Capture the cell that displays the provided text and extract its (x, y) central coordinate. 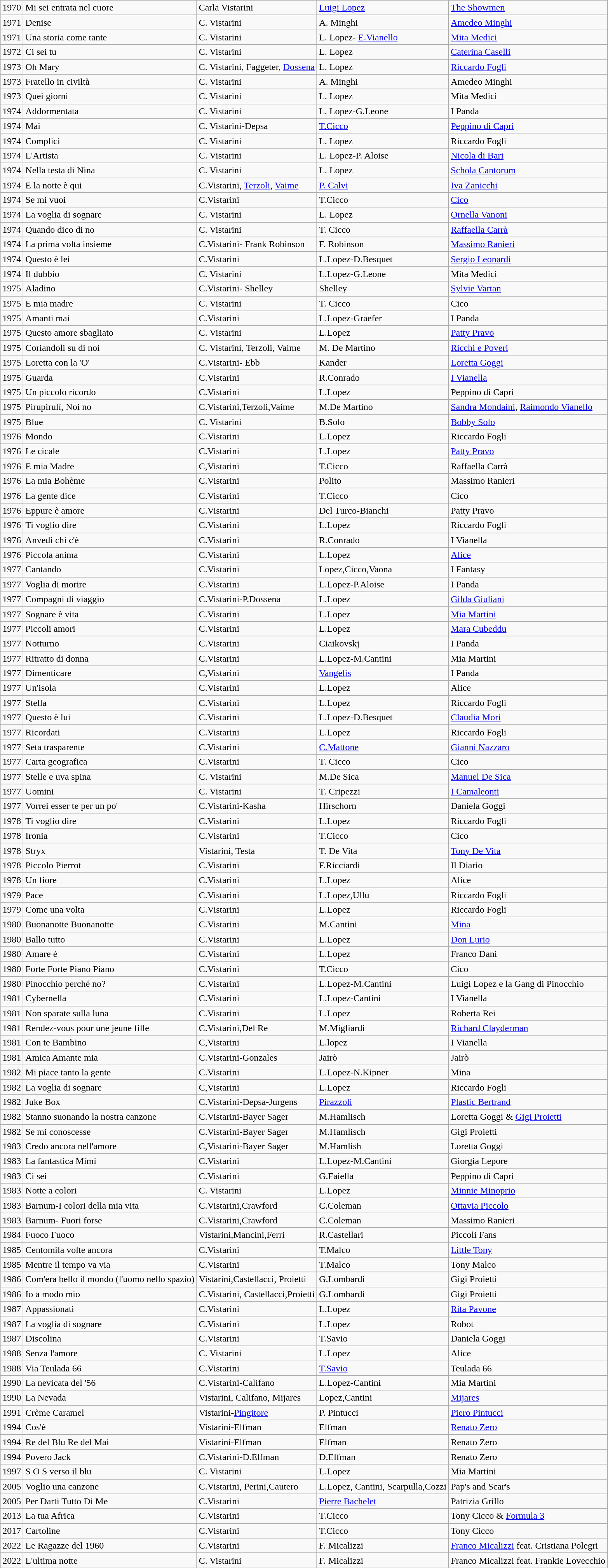
Fratello in civiltà (110, 82)
Centomila volte ancora (110, 1250)
Sandra Mondaini, Raimondo Vianello (528, 407)
La gente dice (110, 496)
Little Tony (528, 1250)
Ricchi e Poveri (528, 348)
S O S verso il blu (110, 1472)
Fuoco Fuoco (110, 1235)
Robot (528, 1324)
Quei giorni (110, 96)
Franco Micalizzi feat. Cristiana Polegri (528, 1545)
Stella (110, 703)
Discolina (110, 1338)
B.Solo (383, 422)
Barnum-I colori della mia vita (110, 1206)
C.Vistarini, Perini,Cautero (257, 1486)
La Nevada (110, 1398)
Vistarini, Testa (257, 850)
Non sparate sulla luna (110, 1013)
Notturno (110, 643)
Loretta Goggi & Gigi Proietti (528, 1117)
Re del Blu Re del Mai (110, 1442)
Crème Caramel (110, 1413)
Don Lurio (528, 939)
C.Vistarini,Del Re (257, 1028)
Iva Zanicchi (528, 185)
Io a modo mio (110, 1294)
Vistarini,Castellacci, Proietti (257, 1279)
Mentre il tempo va via (110, 1265)
Ritratto di donna (110, 659)
C.Vistarini-Kasha (257, 806)
C.Vistarini- Shelley (257, 289)
Nella testa di Nina (110, 170)
Dimenticare (110, 673)
C.Vistarini-Depsa-Jurgens (257, 1102)
G.Faiella (383, 1176)
La mia Bohème (110, 481)
I Camaleonti (528, 791)
P. Calvi (383, 185)
Quando dico di no (110, 230)
Cartoline (110, 1531)
Ottavia Piccolo (528, 1206)
Denise (110, 23)
La nevicata del '56 (110, 1383)
E la notte è qui (110, 185)
Ricordati (110, 732)
2013 (12, 1516)
L.Lopez, Cantini, Scarpulla,Cozzi (383, 1486)
M.De Sica (383, 777)
La prima volta insieme (110, 244)
Questo amore sbagliato (110, 333)
Hirschorn (383, 806)
Pierre Bachelet (383, 1501)
1991 (12, 1413)
Mijares (528, 1398)
C.Vistarini-P.Dossena (257, 599)
C.Vistarini-D.Elfman (257, 1457)
Ci sei tu (110, 52)
Shelley (383, 289)
1984 (12, 1235)
Per Darti Tutto Di Me (110, 1501)
Pinocchio perché no? (110, 984)
Giorgia Lepore (528, 1161)
C. Vistarini, Terzoli, Vaime (257, 348)
Buonanotte Buonanotte (110, 925)
Un'isola (110, 688)
Lopez,Cicco,Vaona (383, 570)
L.Lopez-P.Aloise (383, 584)
Vistarini,Mancini,Ferri (257, 1235)
Pirupirulì, Noi no (110, 407)
C. Vistarini, Faggeter, Dossena (257, 67)
L. Lopez- E.Vianello (383, 37)
T. Cripezzi (383, 791)
Piccoli amori (110, 629)
Eppure è amore (110, 510)
Nicola di Bari (528, 155)
Juke Box (110, 1102)
C.Vistarini,Terzoli,Vaime (257, 407)
Ornella Vanoni (528, 215)
Stryx (110, 850)
Manuel De Sica (528, 777)
Cos'è (110, 1427)
Richard Clayderman (528, 1028)
Polito (383, 481)
Gilda Giuliani (528, 599)
Mi sei entrata nel cuore (110, 8)
Roberta Rei (528, 1013)
Blue (110, 422)
Mondo (110, 437)
La tua Africa (110, 1516)
1997 (12, 1472)
L'ultima notte (110, 1560)
Vistarini-Pingitore (257, 1413)
Sergio Leonardi (528, 259)
C. Vistarini-Depsa (257, 126)
Teulada 66 (528, 1368)
Vangelis (383, 673)
Povero Jack (110, 1457)
R.Castellari (383, 1235)
Piccolo Pierrot (110, 865)
Barnum- Fuori forse (110, 1220)
P. Pintucci (383, 1413)
Guarda (110, 377)
Ballo tutto (110, 939)
Carta geografica (110, 762)
L'Artista (110, 155)
Mi piace tanto la gente (110, 1072)
Tony Cicco & Formula 3 (528, 1516)
Vistarini, Califano, Mijares (257, 1398)
Questo è lei (110, 259)
C,Vistarini-Bayer Sager (257, 1146)
Il Diario (528, 865)
1972 (12, 52)
Gianni Nazzaro (528, 747)
Piccola anima (110, 555)
Amare è (110, 954)
Complici (110, 141)
Se mi conoscesse (110, 1132)
Cantando (110, 570)
2017 (12, 1531)
C.Mattone (383, 747)
Loretta con la 'O' (110, 362)
Rendez-vous pour une jeune fille (110, 1028)
C.Vistarini- Ebb (257, 362)
Voglia di morire (110, 584)
Se mi vuoi (110, 200)
M.Hamlish (383, 1146)
Pace (110, 895)
C.Vistarini- Frank Robinson (257, 244)
Le cicale (110, 451)
Il dubbio (110, 274)
Kander (383, 362)
L.lopez (383, 1043)
Oh Mary (110, 67)
Vorrei esser te per un po' (110, 806)
M. De Martino (383, 348)
Amica Amante mia (110, 1058)
Tony De Vita (528, 850)
The Showmen (528, 8)
Luigi Lopez e la Gang di Pinocchio (528, 984)
Com'era bello il mondo (l'uomo nello spazio) (110, 1279)
Ci sei (110, 1176)
F. Robinson (383, 244)
Le Ragazze del 1960 (110, 1545)
Piccoli Fans (528, 1235)
Pap's and Scar's (528, 1486)
Minnie Minoprio (528, 1191)
M.De Martino (383, 407)
Ciaikovskj (383, 643)
T. De Vita (383, 850)
Franco Micalizzi feat. Frankie Lovecchio (528, 1560)
Caterina Caselli (528, 52)
C.Vistarini, Castellacci,Proietti (257, 1294)
Sognare è vita (110, 614)
Lopez,Cantini (383, 1398)
Appassionati (110, 1309)
Piero Pintucci (528, 1413)
Un fiore (110, 880)
Uomini (110, 791)
Amanti mai (110, 318)
I Fantasy (528, 570)
Rita Pavone (528, 1309)
Una storia come tante (110, 37)
Franco Dani (528, 954)
E mia Madre (110, 466)
Un piccolo ricordo (110, 392)
L.Lopez-N.Kipner (383, 1072)
La fantastica Mimì (110, 1161)
Schola Cantorum (528, 170)
Questo è lui (110, 718)
Luigi Lopez (383, 8)
Stanno suonando la nostra canzone (110, 1117)
F.Ricciardi (383, 865)
Aladino (110, 289)
Mai (110, 126)
M.Migliardi (383, 1028)
Stelle e uva spina (110, 777)
Coriandoli su di noi (110, 348)
C.Vistarini-Gonzales (257, 1058)
Voglio una canzone (110, 1486)
Carla Vistarini (257, 8)
Sylvie Vartan (528, 289)
Pirazzoli (383, 1102)
Notte a colori (110, 1191)
Cybernella (110, 998)
Tony Cicco (528, 1531)
Compagni di viaggio (110, 599)
Con te Bambino (110, 1043)
Come una volta (110, 910)
Tony Malco (528, 1265)
Ironia (110, 836)
L. Lopez-P. Aloise (383, 155)
Plastic Bertrand (528, 1102)
L. Lopez-G.Leone (383, 111)
Senza l'amore (110, 1353)
Forte Forte Piano Piano (110, 969)
Seta trasparente (110, 747)
D.Elfman (383, 1457)
Bobby Solo (528, 422)
Anvedi chi c'è (110, 540)
C.Vistarini, Terzoli, Vaime (257, 185)
L.Lopez,Ullu (383, 895)
1970 (12, 8)
L.Lopez-G.Leone (383, 274)
Claudia Mori (528, 718)
Via Teulada 66 (110, 1368)
M.Cantini (383, 925)
Credo ancora nell'amore (110, 1146)
Mara Cubeddu (528, 629)
Patrizia Grillo (528, 1501)
E mia madre (110, 303)
Del Turco-Bianchi (383, 510)
L.Lopez-Graefer (383, 318)
Addormentata (110, 111)
C.Vistarini-Califano (257, 1383)
